Detect which cell encompasses the target text, then output its [X, Y] center coordinate. 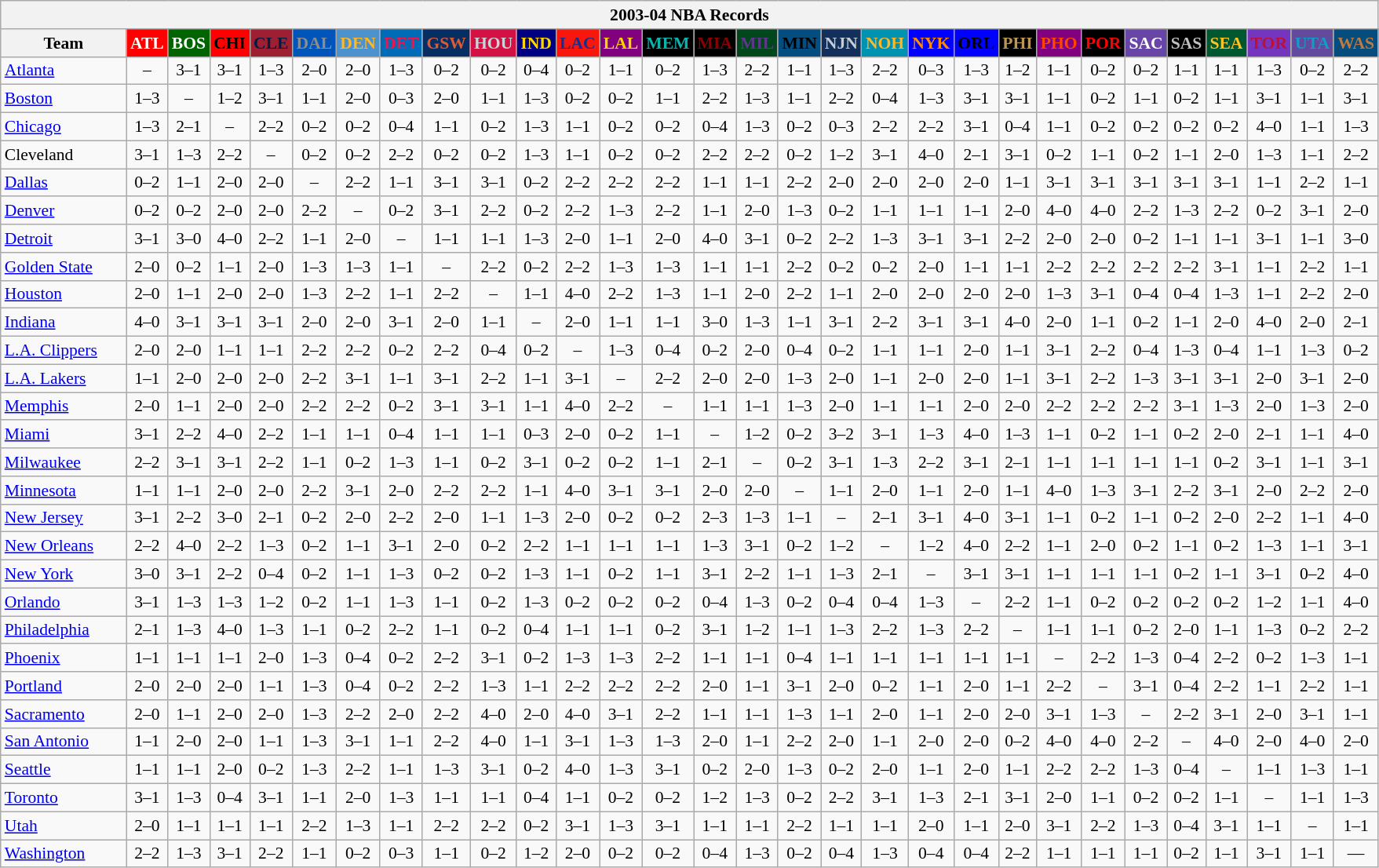
Orlando [64, 602]
Houston [64, 294]
Seattle [64, 770]
San Antonio [64, 742]
SAS [1187, 43]
Washington [64, 854]
DEN [358, 43]
HOU [493, 43]
Milwaukee [64, 462]
New Orleans [64, 546]
Atlanta [64, 71]
Team [64, 43]
MIL [757, 43]
Utah [64, 826]
New York [64, 574]
Indiana [64, 323]
Portland [64, 686]
Sacramento [64, 714]
IND [536, 43]
WAS [1356, 43]
Philadelphia [64, 630]
Boston [64, 99]
New Jersey [64, 518]
— [1356, 854]
2003-04 NBA Records [689, 15]
ATL [148, 43]
GSW [446, 43]
Toronto [64, 798]
Dallas [64, 183]
Denver [64, 211]
LAL [622, 43]
Cleveland [64, 155]
3–2 [841, 435]
DAL [315, 43]
Chicago [64, 127]
SEA [1226, 43]
MEM [667, 43]
DET [402, 43]
TOR [1270, 43]
L.A. Clippers [64, 351]
PHO [1060, 43]
Detroit [64, 239]
CHI [229, 43]
SAC [1146, 43]
ORL [976, 43]
POR [1104, 43]
MIA [715, 43]
MIN [799, 43]
Miami [64, 435]
CLE [272, 43]
NJN [841, 43]
Memphis [64, 407]
NOH [885, 43]
Golden State [64, 267]
2–3 [715, 518]
LAC [578, 43]
Phoenix [64, 658]
PHI [1017, 43]
Minnesota [64, 491]
BOS [188, 43]
L.A. Lakers [64, 378]
UTA [1312, 43]
NYK [931, 43]
